Determine the [x, y] coordinate at the center of the cell enclosing the given text.  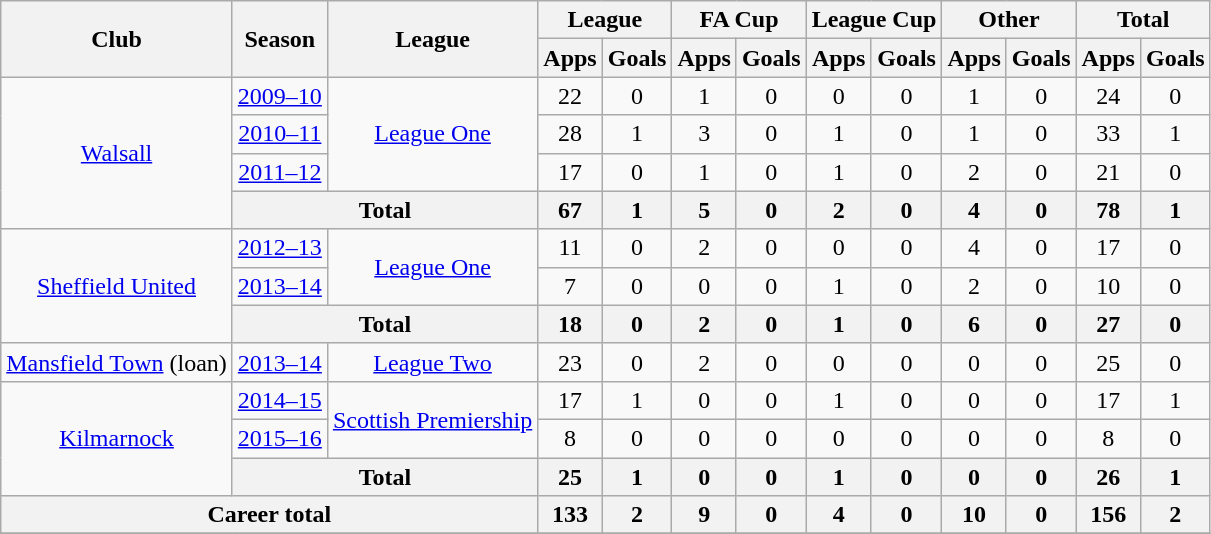
5 [704, 210]
Kilmarnock [117, 438]
Career total [270, 515]
9 [704, 515]
Club [117, 39]
FA Cup [739, 20]
11 [570, 248]
67 [570, 210]
23 [570, 362]
27 [1108, 324]
2010–11 [280, 134]
33 [1108, 134]
2011–12 [280, 172]
Walsall [117, 153]
2009–10 [280, 96]
3 [704, 134]
21 [1108, 172]
133 [570, 515]
2015–16 [280, 438]
28 [570, 134]
2012–13 [280, 248]
156 [1108, 515]
League Cup [874, 20]
Mansfield Town (loan) [117, 362]
24 [1108, 96]
Season [280, 39]
22 [570, 96]
6 [974, 324]
Sheffield United [117, 286]
Other [1009, 20]
18 [570, 324]
7 [570, 286]
26 [1108, 477]
2014–15 [280, 400]
Scottish Premiership [432, 419]
League Two [432, 362]
78 [1108, 210]
